Provide the (x, y) coordinate of the cell's center where the given text is located.  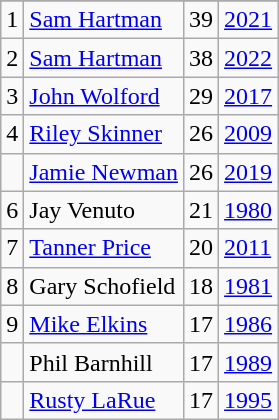
2017 (248, 96)
18 (200, 286)
Phil Barnhill (104, 362)
1 (12, 20)
1995 (248, 400)
20 (200, 248)
9 (12, 324)
2021 (248, 20)
Mike Elkins (104, 324)
1981 (248, 286)
39 (200, 20)
2009 (248, 134)
Jay Venuto (104, 210)
7 (12, 248)
6 (12, 210)
Gary Schofield (104, 286)
29 (200, 96)
2011 (248, 248)
Riley Skinner (104, 134)
1980 (248, 210)
1989 (248, 362)
3 (12, 96)
8 (12, 286)
Tanner Price (104, 248)
1986 (248, 324)
2019 (248, 172)
John Wolford (104, 96)
2022 (248, 58)
Rusty LaRue (104, 400)
21 (200, 210)
2 (12, 58)
38 (200, 58)
Jamie Newman (104, 172)
4 (12, 134)
